Determine the (x, y) coordinate at the center of the cell enclosing the given text.  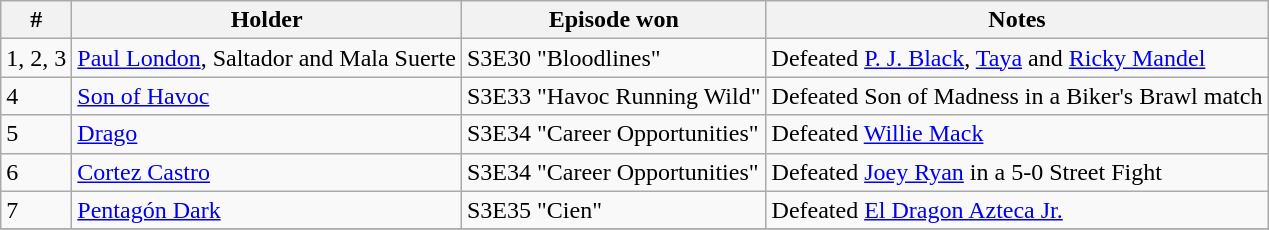
1, 2, 3 (36, 58)
7 (36, 210)
Defeated El Dragon Azteca Jr. (1017, 210)
S3E33 "Havoc Running Wild" (614, 96)
Holder (267, 20)
# (36, 20)
Defeated Joey Ryan in a 5-0 Street Fight (1017, 172)
S3E30 "Bloodlines" (614, 58)
Episode won (614, 20)
6 (36, 172)
Cortez Castro (267, 172)
Defeated Son of Madness in a Biker's Brawl match (1017, 96)
Paul London, Saltador and Mala Suerte (267, 58)
4 (36, 96)
5 (36, 134)
Defeated P. J. Black, Taya and Ricky Mandel (1017, 58)
Drago (267, 134)
Son of Havoc (267, 96)
Defeated Willie Mack (1017, 134)
Notes (1017, 20)
S3E35 "Cien" (614, 210)
Pentagón Dark (267, 210)
